From the cell containing the given text, extract its center point as [x, y] coordinate. 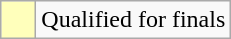
Qualified for finals [134, 20]
